Scan for the cell matching the given text and deliver its (x, y) coordinate at center. 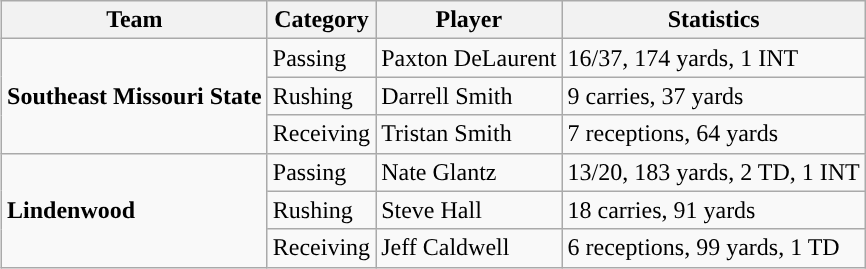
Category (321, 20)
Jeff Caldwell (469, 248)
Lindenwood (135, 210)
18 carries, 91 yards (714, 210)
13/20, 183 yards, 2 TD, 1 INT (714, 172)
Nate Glantz (469, 172)
Statistics (714, 20)
Player (469, 20)
Paxton DeLaurent (469, 58)
7 receptions, 64 yards (714, 134)
Tristan Smith (469, 134)
9 carries, 37 yards (714, 96)
Team (135, 20)
Steve Hall (469, 210)
6 receptions, 99 yards, 1 TD (714, 248)
16/37, 174 yards, 1 INT (714, 58)
Darrell Smith (469, 96)
Southeast Missouri State (135, 96)
